Locate the cell with the specified text and output its [X, Y] center coordinate. 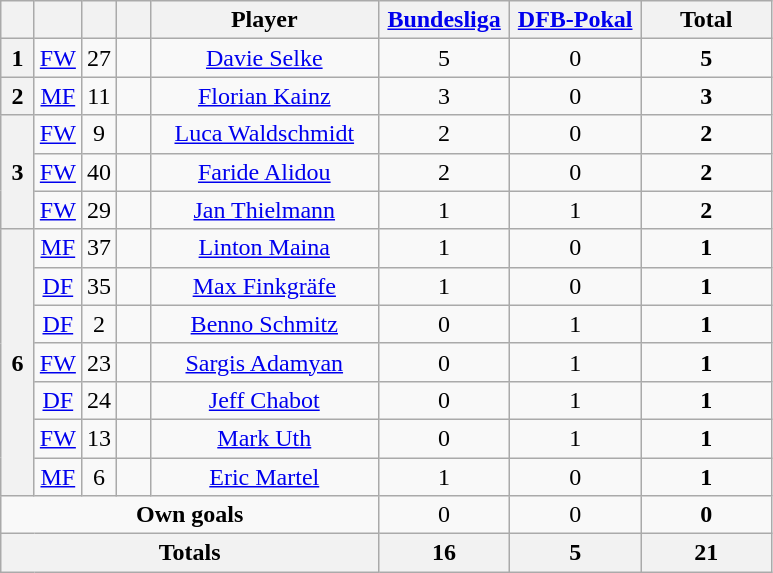
Player [264, 20]
Jeff Chabot [264, 400]
9 [98, 134]
29 [98, 210]
Max Finkgräfe [264, 286]
Mark Uth [264, 438]
13 [98, 438]
Total [706, 20]
Florian Kainz [264, 96]
Sargis Adamyan [264, 362]
40 [98, 172]
16 [444, 553]
24 [98, 400]
DFB-Pokal [576, 20]
23 [98, 362]
11 [98, 96]
Davie Selke [264, 58]
Linton Maina [264, 248]
Totals [190, 553]
Jan Thielmann [264, 210]
27 [98, 58]
Luca Waldschmidt [264, 134]
21 [706, 553]
Bundesliga [444, 20]
Eric Martel [264, 477]
37 [98, 248]
Benno Schmitz [264, 324]
Own goals [190, 515]
35 [98, 286]
Faride Alidou [264, 172]
